From the cell containing the given text, extract its center point as (X, Y) coordinate. 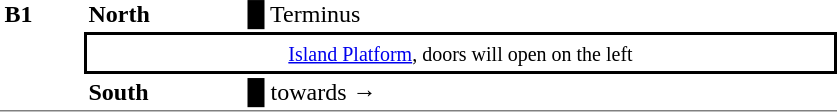
South (164, 93)
█ towards → (540, 93)
Island Platform, doors will open on the left (460, 53)
